Determine the [x, y] coordinate at the center of the cell enclosing the given text.  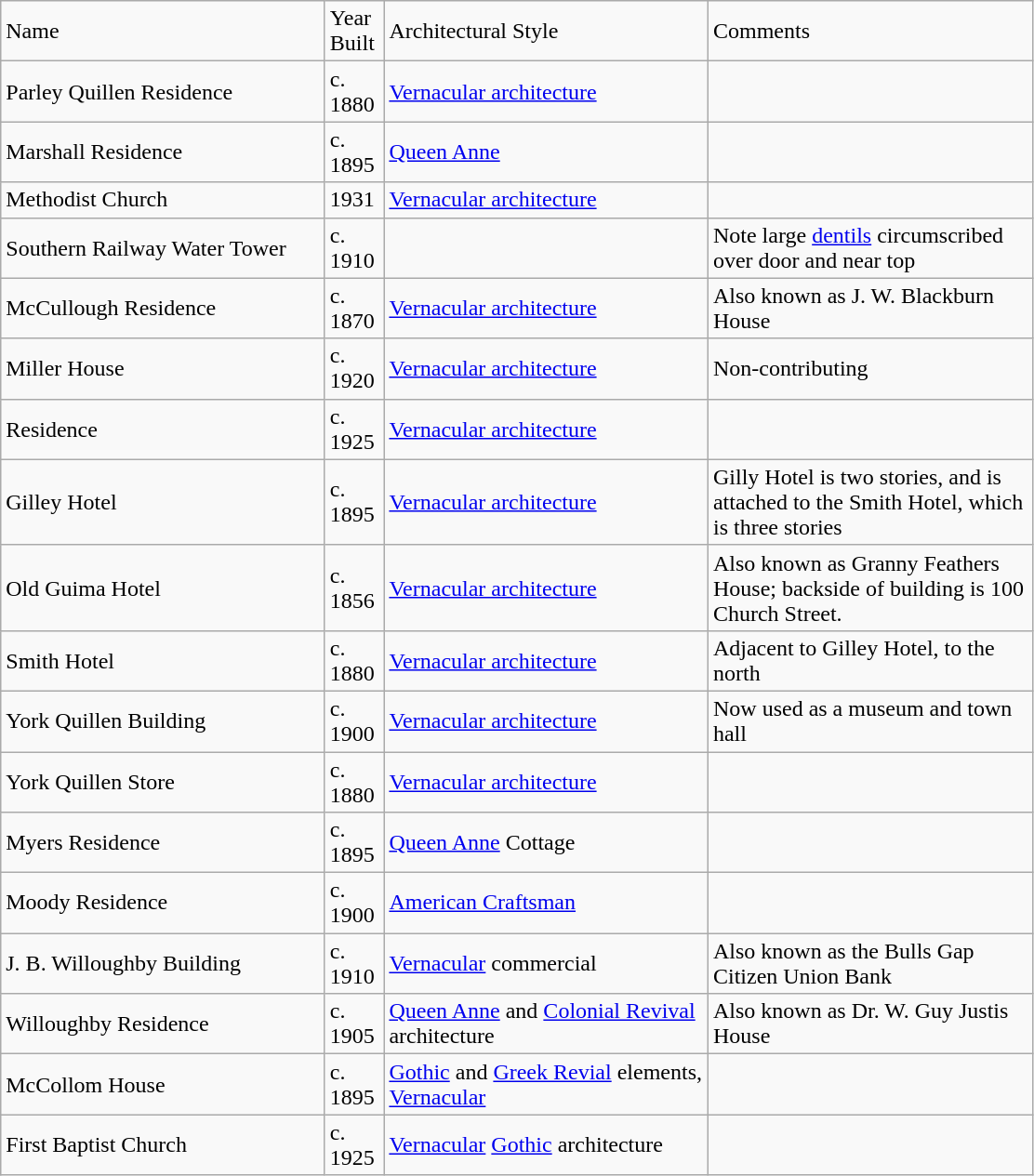
Name [164, 32]
Gilly Hotel is two stories, and is attached to the Smith Hotel, which is three stories [870, 502]
Also known as Dr. W. Guy Justis House [870, 1024]
Note large dentils circumscribed over door and near top [870, 247]
J. B. Willoughby Building [164, 963]
Gilley Hotel [164, 502]
Residence [164, 429]
Year Built [354, 32]
Architectural Style [547, 32]
Moody Residence [164, 904]
York Quillen Store [164, 781]
Also known as J. W. Blackburn House [870, 309]
Queen Anne [547, 152]
1931 [354, 200]
Methodist Church [164, 200]
York Quillen Building [164, 721]
Gothic and Greek Revial elements, Vernacular [547, 1084]
Queen Anne Cottage [547, 842]
McCullough Residence [164, 309]
American Craftsman [547, 904]
Smith Hotel [164, 660]
c. 1920 [354, 368]
First Baptist Church [164, 1145]
Adjacent to Gilley Hotel, to the north [870, 660]
Queen Anne and Colonial Revival architecture [547, 1024]
Also known as the Bulls Gap Citizen Union Bank [870, 963]
Miller House [164, 368]
Vernacular Gothic architecture [547, 1145]
Willoughby Residence [164, 1024]
Vernacular commercial [547, 963]
Myers Residence [164, 842]
Now used as a museum and town hall [870, 721]
Parley Quillen Residence [164, 91]
McCollom House [164, 1084]
c. 1856 [354, 588]
c. 1870 [354, 309]
Southern Railway Water Tower [164, 247]
c. 1905 [354, 1024]
Also known as Granny Feathers House; backside of building is 100 Church Street. [870, 588]
Old Guima Hotel [164, 588]
Comments [870, 32]
Marshall Residence [164, 152]
Non-contributing [870, 368]
